Search for the cell housing the specified text and yield its (X, Y) center coordinate. 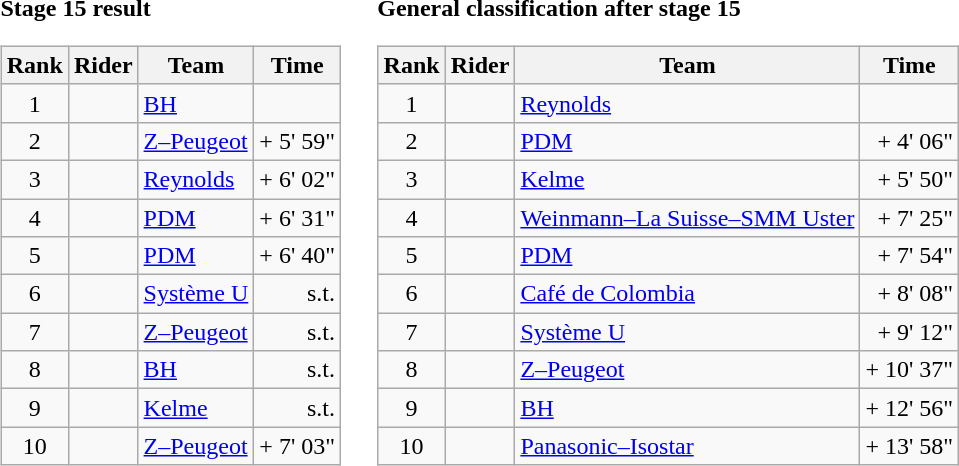
+ 13' 58" (910, 446)
+ 10' 37" (910, 370)
+ 12' 56" (910, 408)
+ 7' 03" (298, 446)
+ 6' 31" (298, 217)
+ 8' 08" (910, 294)
+ 6' 40" (298, 256)
+ 5' 59" (298, 141)
+ 9' 12" (910, 332)
+ 7' 54" (910, 256)
Café de Colombia (688, 294)
+ 7' 25" (910, 217)
+ 4' 06" (910, 141)
Panasonic–Isostar (688, 446)
+ 6' 02" (298, 179)
Weinmann–La Suisse–SMM Uster (688, 217)
+ 5' 50" (910, 179)
